For the text-containing cell, return its midpoint in (x, y) coordinate format. 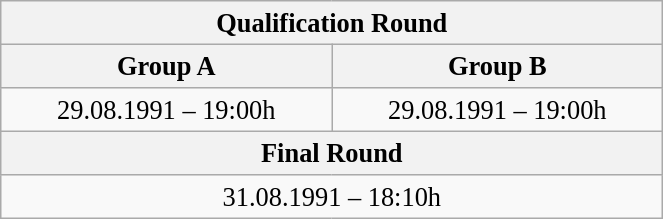
31.08.1991 – 18:10h (332, 197)
Final Round (332, 153)
Group A (166, 66)
Group B (498, 66)
Qualification Round (332, 22)
